Find where the given text appears and provide that cell's center as [X, Y] coordinate. 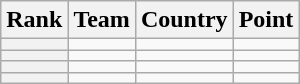
Rank [34, 20]
Team [102, 20]
Point [266, 20]
Country [184, 20]
